Capture the cell that displays the provided text and extract its [x, y] central coordinate. 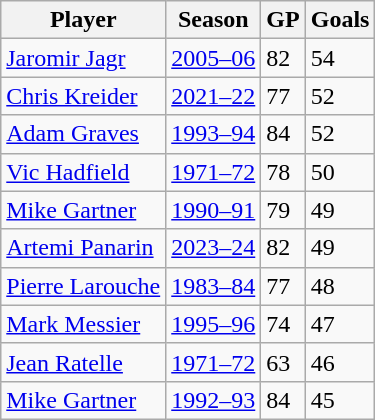
63 [283, 362]
2023–24 [214, 248]
Vic Hadfield [84, 172]
1992–93 [214, 400]
79 [283, 210]
Mark Messier [84, 324]
Adam Graves [84, 134]
Jaromir Jagr [84, 58]
48 [340, 286]
1995–96 [214, 324]
Pierre Larouche [84, 286]
Chris Kreider [84, 96]
Player [84, 20]
1990–91 [214, 210]
45 [340, 400]
50 [340, 172]
2005–06 [214, 58]
1993–94 [214, 134]
Goals [340, 20]
74 [283, 324]
Season [214, 20]
Jean Ratelle [84, 362]
Artemi Panarin [84, 248]
46 [340, 362]
1983–84 [214, 286]
54 [340, 58]
2021–22 [214, 96]
GP [283, 20]
47 [340, 324]
78 [283, 172]
